Output the [X, Y] coordinate of the center of the cell containing the given text.  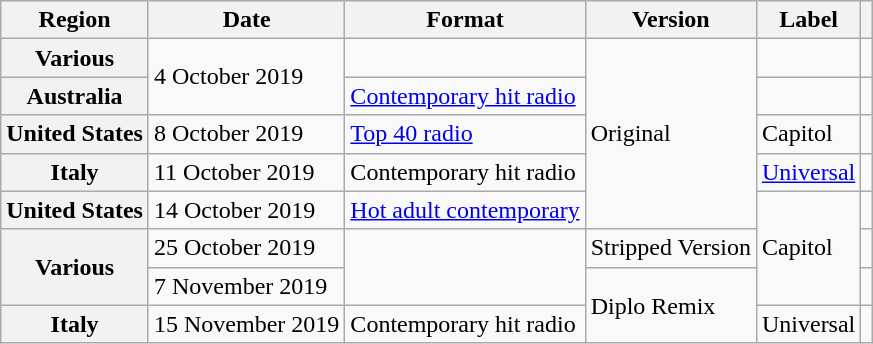
Date [246, 20]
8 October 2019 [246, 134]
Australia [75, 96]
Hot adult contemporary [465, 210]
Format [465, 20]
11 October 2019 [246, 172]
15 November 2019 [246, 324]
Version [670, 20]
Diplo Remix [670, 305]
25 October 2019 [246, 248]
4 October 2019 [246, 77]
Original [670, 134]
14 October 2019 [246, 210]
Top 40 radio [465, 134]
7 November 2019 [246, 286]
Stripped Version [670, 248]
Region [75, 20]
Label [808, 20]
